Identify which cell holds the provided text, then report its [X, Y] central coordinate. 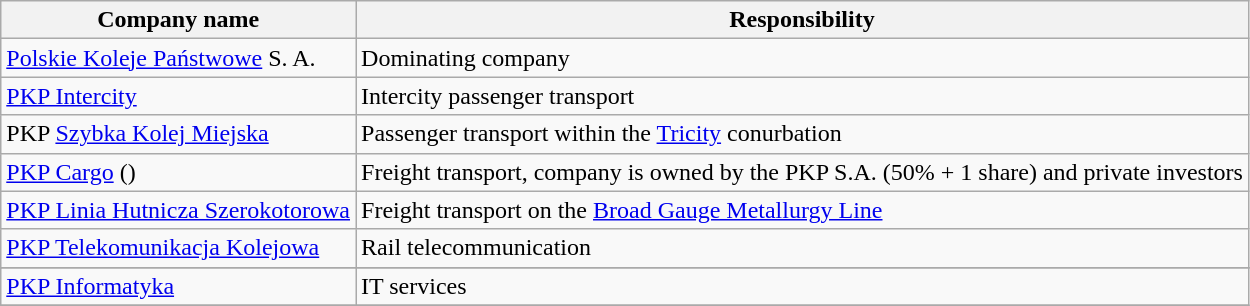
Freight transport on the Broad Gauge Metallurgy Line [802, 210]
PKP Intercity [178, 96]
Polskie Koleje Państwowe S. A. [178, 58]
PKP Telekomunikacja Kolejowa [178, 248]
Intercity passenger transport [802, 96]
PKP Linia Hutnicza Szerokotorowa [178, 210]
IT services [802, 286]
Passenger transport within the Tricity conurbation [802, 134]
Responsibility [802, 20]
PKP Informatyka [178, 286]
Rail telecommunication [802, 248]
PKP Szybka Kolej Miejska [178, 134]
Company name [178, 20]
Freight transport, company is owned by the PKP S.A. (50% + 1 share) and private investors [802, 172]
Dominating company [802, 58]
PKP Cargo () [178, 172]
